Detect which cell encompasses the target text, then output its (x, y) center coordinate. 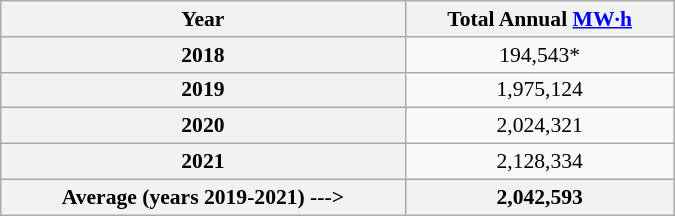
Total Annual MW·h (540, 19)
2019 (203, 90)
1,975,124 (540, 90)
Average (years 2019-2021) ---> (203, 197)
2021 (203, 162)
2,024,321 (540, 126)
194,543* (540, 55)
2,128,334 (540, 162)
Year (203, 19)
2020 (203, 126)
2018 (203, 55)
2,042,593 (540, 197)
